Capture the cell that displays the provided text and extract its (x, y) central coordinate. 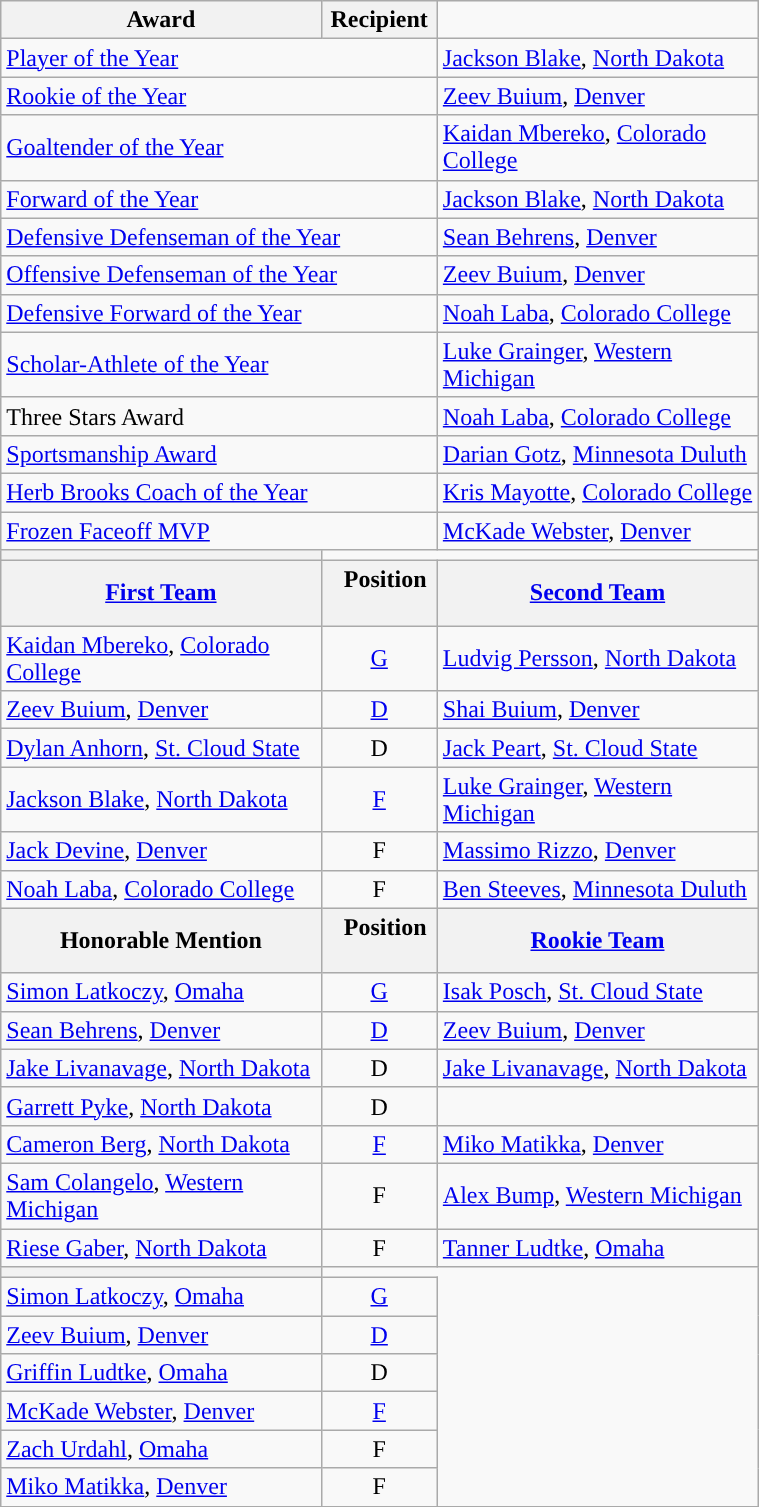
Kris Mayotte, Colorado College (597, 492)
Offensive Defenseman of the Year (220, 275)
Scholar-Athlete of the Year (220, 364)
Recipient (379, 20)
Award (161, 20)
Zach Urdahl, Omaha (161, 1449)
Shai Buium, Denver (597, 710)
Jack Devine, Denver (161, 851)
Cameron Berg, North Dakota (161, 1144)
Player of the Year (220, 58)
Honorable Mention (161, 940)
Jack Peart, St. Cloud State (597, 748)
Alex Bump, Western Michigan (597, 1196)
Goaltender of the Year (220, 148)
Sportsmanship Award (220, 454)
Tanner Ludtke, Omaha (597, 1247)
Rookie Team (597, 940)
Garrett Pyke, North Dakota (161, 1106)
Three Stars Award (220, 416)
Ben Steeves, Minnesota Duluth (597, 889)
Forward of the Year (220, 199)
Herb Brooks Coach of the Year (220, 492)
Isak Posch, St. Cloud State (597, 992)
Frozen Faceoff MVP (220, 531)
Sam Colangelo, Western Michigan (161, 1196)
First Team (161, 594)
Massimo Rizzo, Denver (597, 851)
Darian Gotz, Minnesota Duluth (597, 454)
Ludvig Persson, North Dakota (597, 658)
Second Team (597, 594)
Defensive Defenseman of the Year (220, 237)
Griffin Ludtke, Omaha (161, 1373)
Rookie of the Year (220, 96)
Riese Gaber, North Dakota (161, 1247)
Defensive Forward of the Year (220, 313)
Dylan Anhorn, St. Cloud State (161, 748)
